Provide the [x, y] coordinate of the cell's center where the given text is located.  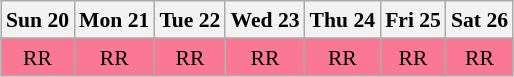
Mon 21 [114, 20]
Sat 26 [480, 20]
Thu 24 [343, 20]
Fri 25 [413, 20]
Sun 20 [38, 20]
Wed 23 [264, 20]
Tue 22 [190, 20]
